Output the [X, Y] coordinate of the center of the cell containing the given text.  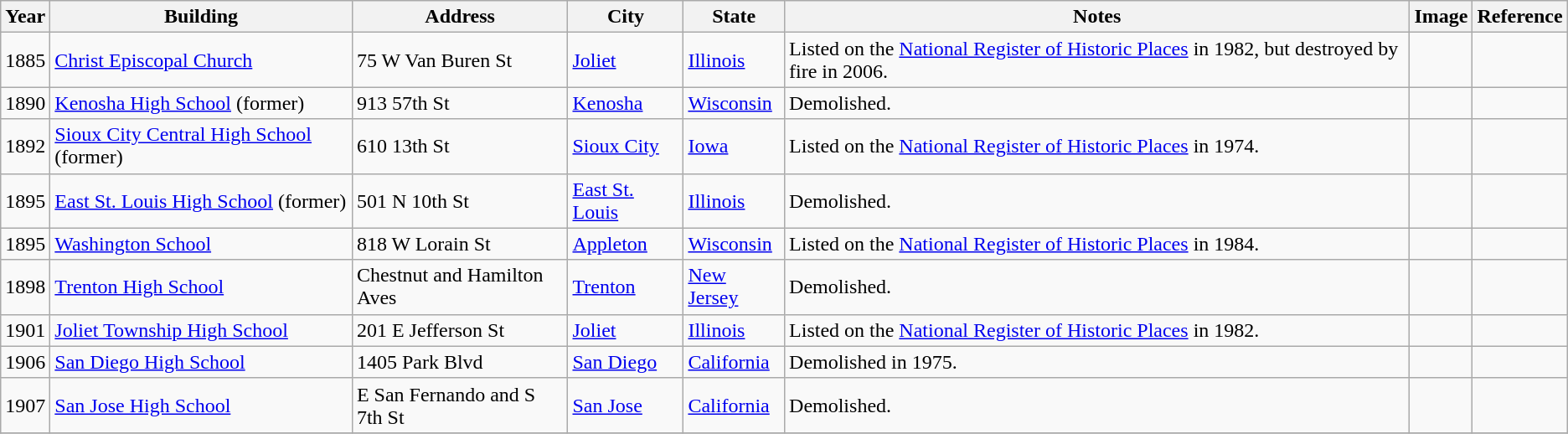
Iowa [734, 146]
Sioux City Central High School (former) [201, 146]
Washington School [201, 244]
913 57th St [460, 103]
1906 [25, 362]
City [626, 17]
201 E Jefferson St [460, 330]
1890 [25, 103]
Chestnut and Hamilton Aves [460, 287]
1405 Park Blvd [460, 362]
Trenton High School [201, 287]
State [734, 17]
1898 [25, 287]
Joliet Township High School [201, 330]
Year [25, 17]
Listed on the National Register of Historic Places in 1982. [1097, 330]
Sioux City [626, 146]
Listed on the National Register of Historic Places in 1982, but destroyed by fire in 2006. [1097, 60]
San Diego [626, 362]
75 W Van Buren St [460, 60]
New Jersey [734, 287]
Demolished in 1975. [1097, 362]
818 W Lorain St [460, 244]
Reference [1519, 17]
Christ Episcopal Church [201, 60]
E San Fernando and S 7th St [460, 406]
Trenton [626, 287]
East St. Louis [626, 201]
610 13th St [460, 146]
Notes [1097, 17]
1892 [25, 146]
Address [460, 17]
San Jose [626, 406]
Image [1441, 17]
Building [201, 17]
Appleton [626, 244]
Listed on the National Register of Historic Places in 1984. [1097, 244]
East St. Louis High School (former) [201, 201]
1907 [25, 406]
1885 [25, 60]
Kenosha High School (former) [201, 103]
San Diego High School [201, 362]
San Jose High School [201, 406]
Kenosha [626, 103]
Listed on the National Register of Historic Places in 1974. [1097, 146]
501 N 10th St [460, 201]
1901 [25, 330]
